Find where the given text appears and provide that cell's center as [X, Y] coordinate. 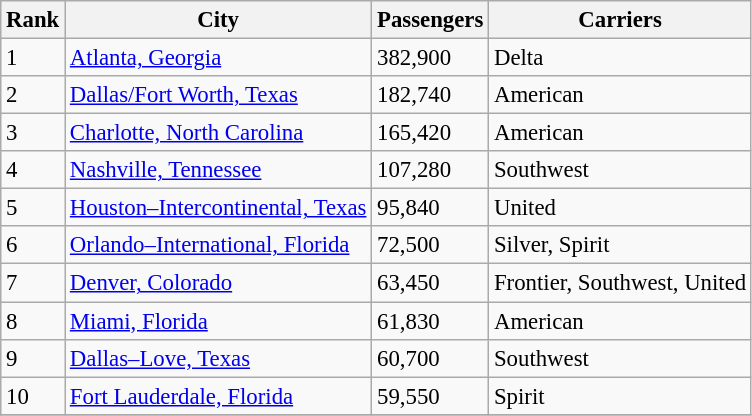
165,420 [430, 133]
6 [33, 245]
61,830 [430, 321]
95,840 [430, 208]
Orlando–International, Florida [218, 245]
1 [33, 58]
Denver, Colorado [218, 283]
Miami, Florida [218, 321]
United [620, 208]
10 [33, 396]
8 [33, 321]
Dallas–Love, Texas [218, 358]
Dallas/Fort Worth, Texas [218, 95]
72,500 [430, 245]
Charlotte, North Carolina [218, 133]
Delta [620, 58]
City [218, 20]
3 [33, 133]
9 [33, 358]
4 [33, 170]
63,450 [430, 283]
5 [33, 208]
Rank [33, 20]
Spirit [620, 396]
382,900 [430, 58]
Nashville, Tennessee [218, 170]
59,550 [430, 396]
107,280 [430, 170]
60,700 [430, 358]
182,740 [430, 95]
Frontier, Southwest, United [620, 283]
Houston–Intercontinental, Texas [218, 208]
Fort Lauderdale, Florida [218, 396]
Silver, Spirit [620, 245]
Carriers [620, 20]
2 [33, 95]
7 [33, 283]
Atlanta, Georgia [218, 58]
Passengers [430, 20]
